Return [X, Y] of the center of cell containing provided text 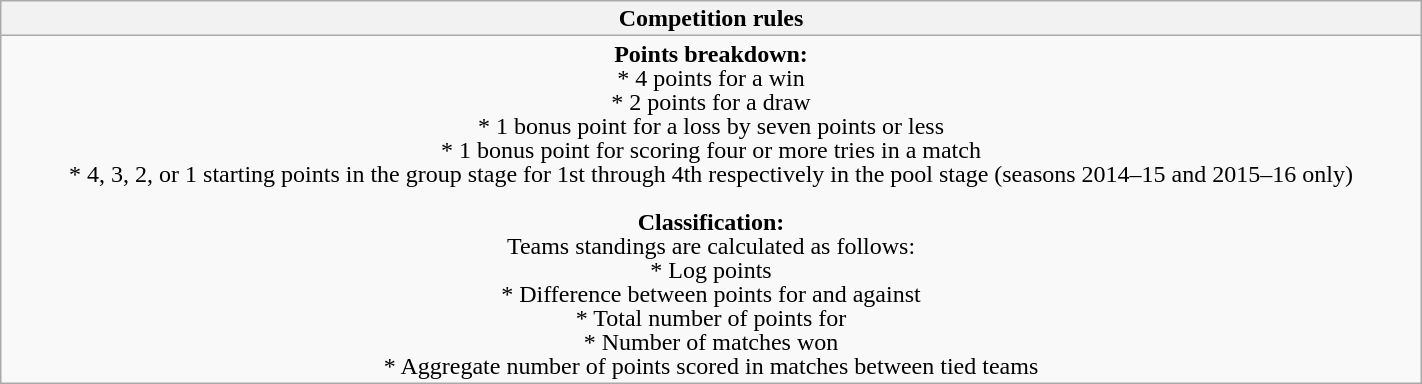
Competition rules [711, 18]
